Find where the given text appears and provide that cell's center as [x, y] coordinate. 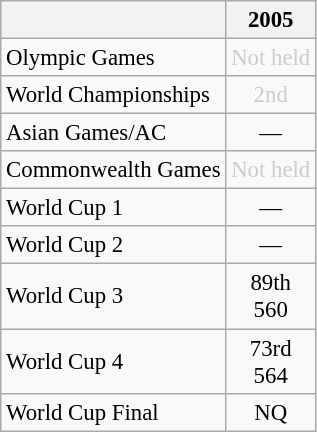
World Cup 3 [114, 296]
73rd564 [271, 362]
89th560 [271, 296]
World Cup 1 [114, 208]
World Cup Final [114, 412]
World Cup 4 [114, 362]
2nd [271, 95]
Olympic Games [114, 58]
NQ [271, 412]
Commonwealth Games [114, 170]
World Cup 2 [114, 245]
Asian Games/AC [114, 133]
2005 [271, 20]
World Championships [114, 95]
